Detect which cell encompasses the target text, then output its (X, Y) center coordinate. 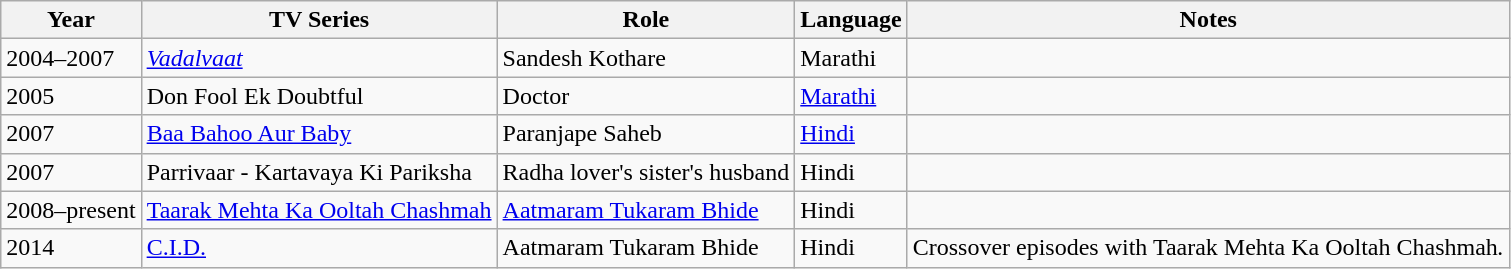
Taarak Mehta Ka Ooltah Chashmah (319, 210)
TV Series (319, 20)
Role (646, 20)
2008–present (71, 210)
C.I.D. (319, 248)
Crossover episodes with Taarak Mehta Ka Ooltah Chashmah. (1208, 248)
2005 (71, 96)
Sandesh Kothare (646, 58)
2004–2007 (71, 58)
Baa Bahoo Aur Baby (319, 134)
Paranjape Saheb (646, 134)
Parrivaar - Kartavaya Ki Pariksha (319, 172)
2014 (71, 248)
Year (71, 20)
Doctor (646, 96)
Language (851, 20)
Notes (1208, 20)
Radha lover's sister's husband (646, 172)
Don Fool Ek Doubtful (319, 96)
Vadalvaat (319, 58)
